For the text-containing cell, return its midpoint in (x, y) coordinate format. 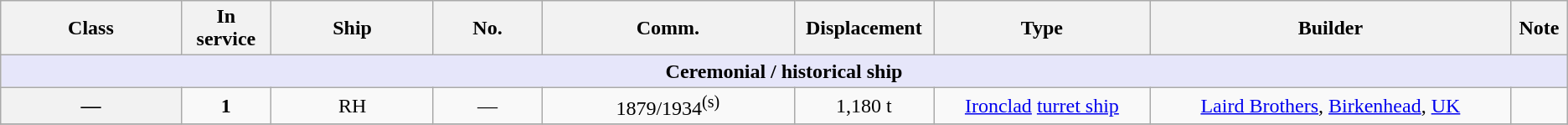
No. (487, 29)
Laird Brothers, Birkenhead, UK (1330, 106)
Ship (353, 29)
Ceremonial / historical ship (784, 71)
Ironclad turret ship (1042, 106)
Class (90, 29)
1879/1934(s) (668, 106)
1 (226, 106)
Note (1540, 29)
RH (353, 106)
1,180 t (864, 106)
Builder (1330, 29)
Type (1042, 29)
Displacement (864, 29)
In service (226, 29)
Comm. (668, 29)
